Return the (x, y) coordinate for the center point of the cell that contains the specified text.  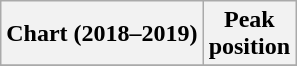
Chart (2018–2019) (102, 34)
Peakposition (249, 34)
